Locate the cell with the specified text and output its (x, y) center coordinate. 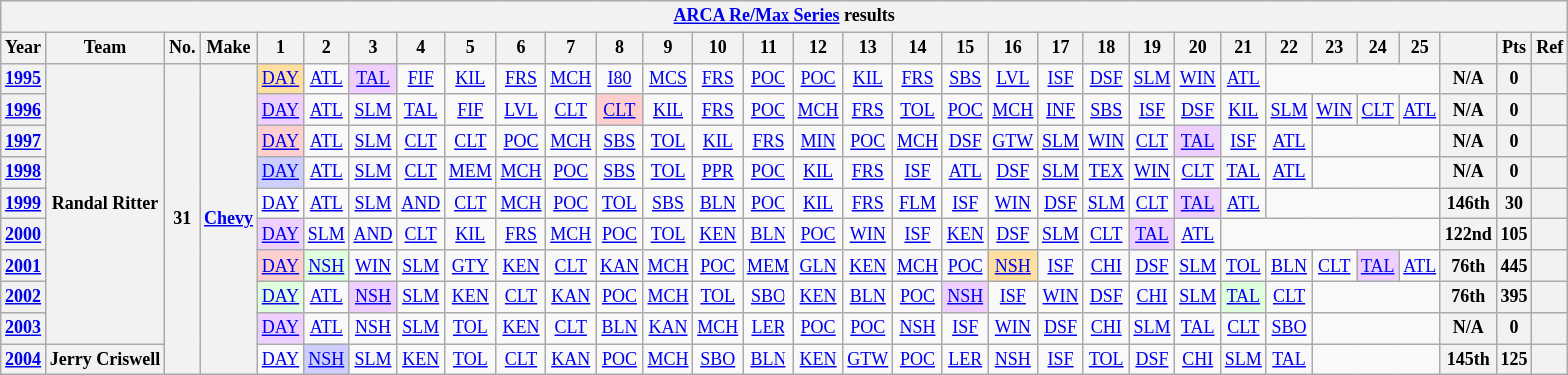
MIN (818, 140)
20 (1198, 48)
1995 (24, 78)
10 (718, 48)
Team (104, 48)
395 (1514, 296)
2000 (24, 234)
25 (1420, 48)
ARCA Re/Max Series results (784, 16)
3 (373, 48)
MCS (668, 78)
TEX (1106, 172)
122nd (1468, 234)
2 (326, 48)
11 (769, 48)
1996 (24, 110)
No. (182, 48)
13 (868, 48)
1997 (24, 140)
22 (1289, 48)
23 (1335, 48)
Year (24, 48)
19 (1152, 48)
146th (1468, 204)
2004 (24, 360)
4 (421, 48)
Make (229, 48)
2002 (24, 296)
17 (1061, 48)
Ref (1550, 48)
125 (1514, 360)
1999 (24, 204)
5 (470, 48)
GTY (470, 266)
2001 (24, 266)
FLM (918, 204)
Randal Ritter (104, 204)
16 (1013, 48)
Chevy (229, 219)
24 (1378, 48)
21 (1243, 48)
9 (668, 48)
105 (1514, 234)
Pts (1514, 48)
445 (1514, 266)
2003 (24, 328)
145th (1468, 360)
1998 (24, 172)
30 (1514, 204)
31 (182, 219)
8 (620, 48)
6 (521, 48)
12 (818, 48)
7 (571, 48)
GLN (818, 266)
18 (1106, 48)
1 (280, 48)
14 (918, 48)
PPR (718, 172)
INF (1061, 110)
Jerry Criswell (104, 360)
I80 (620, 78)
15 (965, 48)
